Detect which cell encompasses the target text, then output its [x, y] center coordinate. 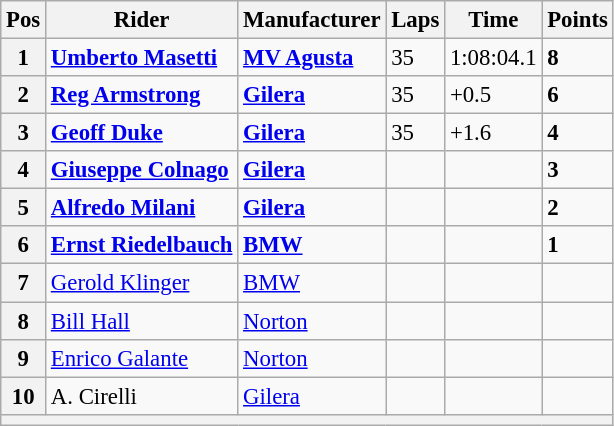
7 [24, 283]
Giuseppe Colnago [142, 170]
Geoff Duke [142, 133]
Laps [416, 20]
10 [24, 396]
5 [24, 208]
Gerold Klinger [142, 283]
MV Agusta [312, 58]
Time [494, 20]
1:08:04.1 [494, 58]
Points [578, 20]
Bill Hall [142, 321]
+1.6 [494, 133]
Umberto Masetti [142, 58]
Reg Armstrong [142, 95]
Enrico Galante [142, 358]
+0.5 [494, 95]
Rider [142, 20]
9 [24, 358]
Alfredo Milani [142, 208]
A. Cirelli [142, 396]
Ernst Riedelbauch [142, 245]
Pos [24, 20]
Manufacturer [312, 20]
